Identify which cell holds the provided text, then report its [x, y] central coordinate. 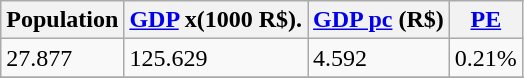
0.21% [486, 58]
GDP x(1000 R$). [216, 20]
GDP pc (R$) [379, 20]
125.629 [216, 58]
PE [486, 20]
Population [62, 20]
27.877 [62, 58]
4.592 [379, 58]
